From the cell containing the given text, extract its center point as [X, Y] coordinate. 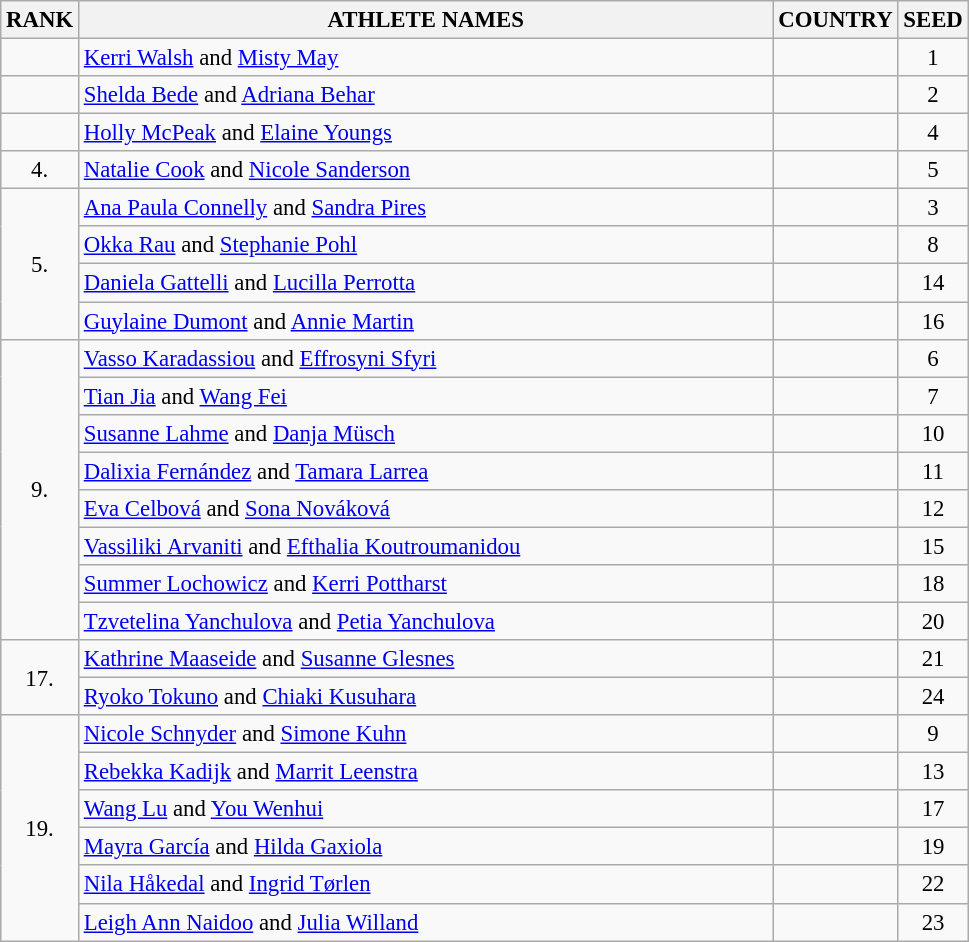
20 [933, 621]
19. [40, 828]
7 [933, 396]
Natalie Cook and Nicole Sanderson [426, 170]
4 [933, 133]
Okka Rau and Stephanie Pohl [426, 245]
Kerri Walsh and Misty May [426, 58]
Shelda Bede and Adriana Behar [426, 95]
ATHLETE NAMES [426, 20]
Tzvetelina Yanchulova and Petia Yanchulova [426, 621]
Wang Lu and You Wenhui [426, 809]
5. [40, 264]
17. [40, 678]
9 [933, 734]
5 [933, 170]
16 [933, 321]
22 [933, 885]
SEED [933, 20]
3 [933, 208]
Dalixia Fernández and Tamara Larrea [426, 471]
1 [933, 58]
19 [933, 847]
14 [933, 283]
Daniela Gattelli and Lucilla Perrotta [426, 283]
23 [933, 922]
12 [933, 509]
Vasso Karadassiou and Effrosyni Sfyri [426, 358]
4. [40, 170]
15 [933, 546]
10 [933, 433]
24 [933, 697]
Summer Lochowicz and Kerri Pottharst [426, 584]
13 [933, 772]
Nicole Schnyder and Simone Kuhn [426, 734]
Kathrine Maaseide and Susanne Glesnes [426, 659]
6 [933, 358]
2 [933, 95]
Leigh Ann Naidoo and Julia Willand [426, 922]
Ryoko Tokuno and Chiaki Kusuhara [426, 697]
RANK [40, 20]
21 [933, 659]
Vassiliki Arvaniti and Efthalia Koutroumanidou [426, 546]
9. [40, 490]
Rebekka Kadijk and Marrit Leenstra [426, 772]
COUNTRY [836, 20]
17 [933, 809]
11 [933, 471]
Susanne Lahme and Danja Müsch [426, 433]
Nila Håkedal and Ingrid Tørlen [426, 885]
Tian Jia and Wang Fei [426, 396]
Holly McPeak and Elaine Youngs [426, 133]
Ana Paula Connelly and Sandra Pires [426, 208]
Eva Celbová and Sona Nováková [426, 509]
Guylaine Dumont and Annie Martin [426, 321]
Mayra García and Hilda Gaxiola [426, 847]
18 [933, 584]
8 [933, 245]
